Return the (x, y) coordinate for the center point of the cell that contains the specified text.  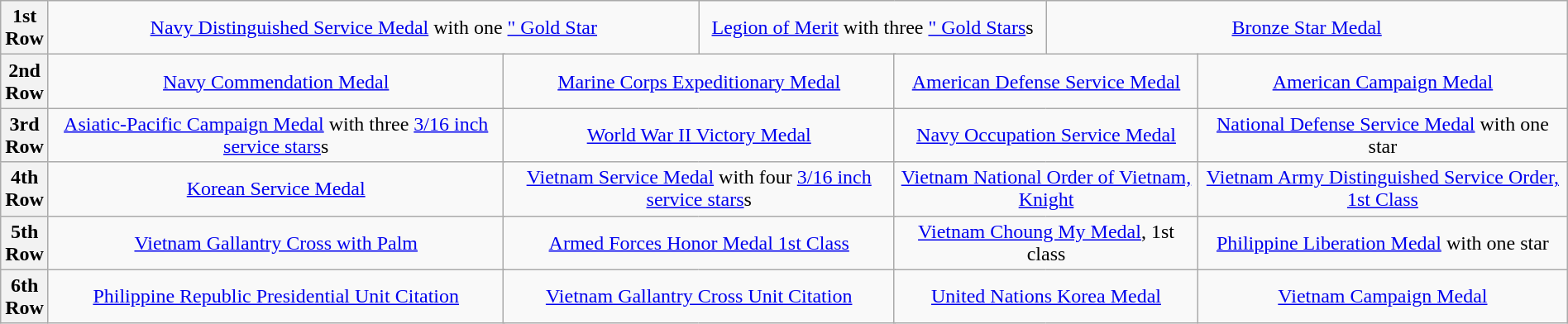
Vietnam Gallantry Cross with Palm (275, 243)
Vietnam Gallantry Cross Unit Citation (699, 296)
1st Row (25, 28)
Vietnam Choung My Medal, 1st class (1045, 243)
Armed Forces Honor Medal 1st Class (699, 243)
Philippine Republic Presidential Unit Citation (275, 296)
Vietnam National Order of Vietnam, Knight (1045, 188)
World War II Victory Medal (699, 136)
American Campaign Medal (1383, 81)
National Defense Service Medal with one star (1383, 136)
Korean Service Medal (275, 188)
Vietnam Army Distinguished Service Order, 1st Class (1383, 188)
3rd Row (25, 136)
Legion of Merit with three " Gold Starss (872, 28)
4th Row (25, 188)
Asiatic-Pacific Campaign Medal with three 3/16 inch service starss (275, 136)
Vietnam Campaign Medal (1383, 296)
American Defense Service Medal (1045, 81)
Navy Occupation Service Medal (1045, 136)
6th Row (25, 296)
Vietnam Service Medal with four 3/16 inch service starss (699, 188)
Philippine Liberation Medal with one star (1383, 243)
2nd Row (25, 81)
Bronze Star Medal (1307, 28)
Marine Corps Expeditionary Medal (699, 81)
Navy Distinguished Service Medal with one " Gold Star (374, 28)
Navy Commendation Medal (275, 81)
5th Row (25, 243)
United Nations Korea Medal (1045, 296)
